Search for the cell housing the specified text and yield its (x, y) center coordinate. 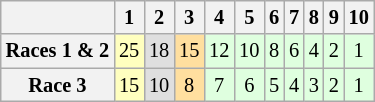
Race 3 (58, 85)
18 (159, 51)
12 (219, 51)
Races 1 & 2 (58, 51)
9 (334, 17)
25 (129, 51)
